Detect which cell encompasses the target text, then output its [X, Y] center coordinate. 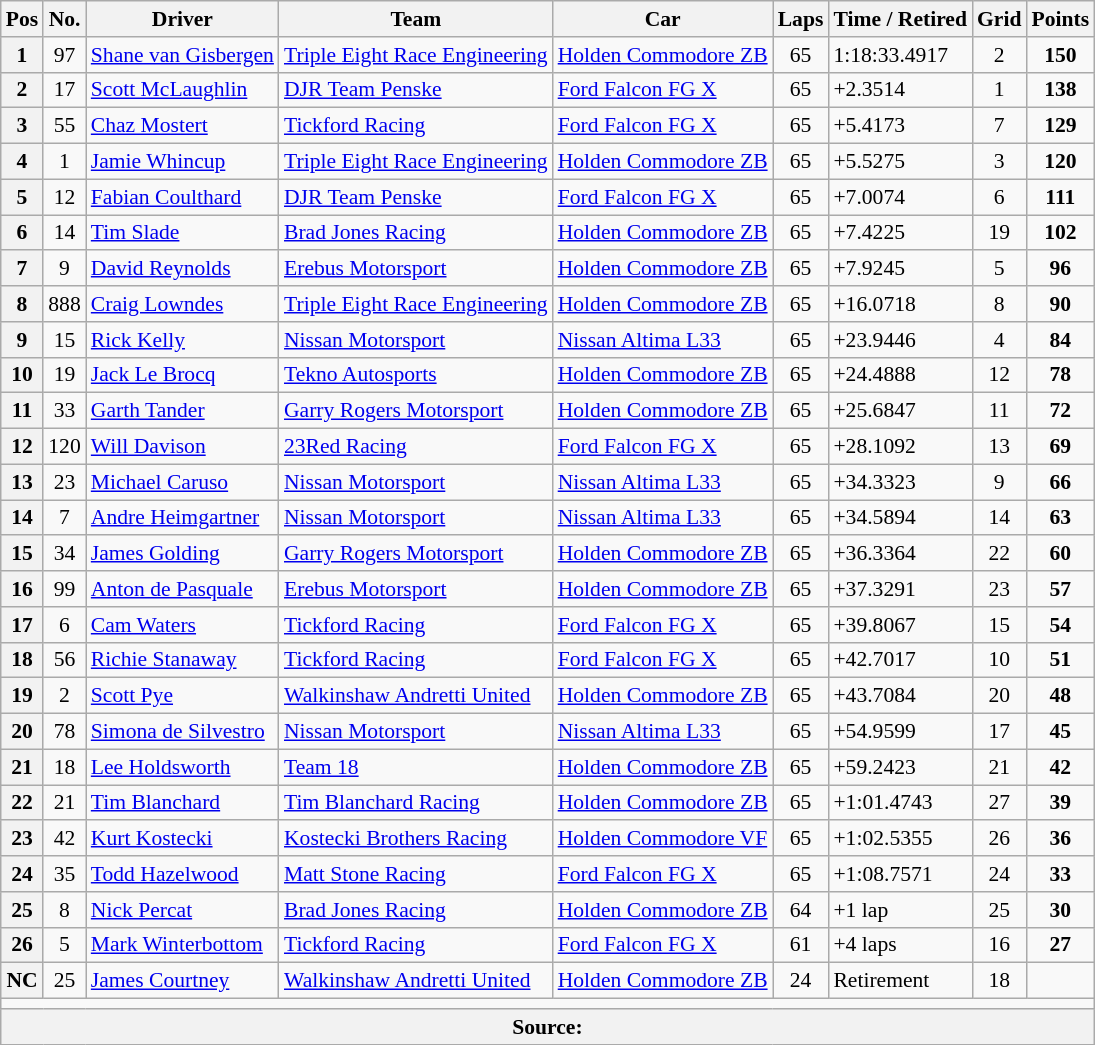
Jamie Whincup [182, 162]
Tim Blanchard [182, 803]
36 [1061, 839]
138 [1061, 90]
84 [1061, 340]
Scott McLaughlin [182, 90]
+43.7084 [900, 696]
Time / Retired [900, 19]
+5.4173 [900, 126]
54 [1061, 625]
+42.7017 [900, 660]
60 [1061, 554]
Chaz Mostert [182, 126]
+37.3291 [900, 589]
69 [1061, 447]
Team [416, 19]
Lee Holdsworth [182, 767]
39 [1061, 803]
30 [1061, 910]
James Courtney [182, 981]
Will Davison [182, 447]
Grid [1000, 19]
Craig Lowndes [182, 304]
66 [1061, 482]
Laps [801, 19]
+34.3323 [900, 482]
64 [801, 910]
Matt Stone Racing [416, 874]
+34.5894 [900, 518]
23Red Racing [416, 447]
Mark Winterbottom [182, 945]
Holden Commodore VF [663, 839]
Scott Pye [182, 696]
56 [64, 660]
48 [1061, 696]
+1:02.5355 [900, 839]
+5.5275 [900, 162]
Rick Kelly [182, 340]
Team 18 [416, 767]
+36.3364 [900, 554]
+7.9245 [900, 269]
Driver [182, 19]
97 [64, 55]
Retirement [900, 981]
Kurt Kostecki [182, 839]
Tim Slade [182, 233]
Garth Tander [182, 411]
+28.1092 [900, 447]
+2.3514 [900, 90]
Nick Percat [182, 910]
Todd Hazelwood [182, 874]
90 [1061, 304]
45 [1061, 732]
Michael Caruso [182, 482]
+1:08.7571 [900, 874]
+1 lap [900, 910]
99 [64, 589]
+1:01.4743 [900, 803]
Points [1061, 19]
Jack Le Brocq [182, 375]
Tekno Autosports [416, 375]
+54.9599 [900, 732]
150 [1061, 55]
57 [1061, 589]
Tim Blanchard Racing [416, 803]
102 [1061, 233]
34 [64, 554]
+23.9446 [900, 340]
+39.8067 [900, 625]
1:18:33.4917 [900, 55]
NC [22, 981]
72 [1061, 411]
Kostecki Brothers Racing [416, 839]
No. [64, 19]
Pos [22, 19]
Fabian Coulthard [182, 197]
+59.2423 [900, 767]
96 [1061, 269]
111 [1061, 197]
David Reynolds [182, 269]
+24.4888 [900, 375]
Car [663, 19]
55 [64, 126]
Source: [548, 1027]
51 [1061, 660]
63 [1061, 518]
129 [1061, 126]
35 [64, 874]
Anton de Pasquale [182, 589]
+16.0718 [900, 304]
James Golding [182, 554]
61 [801, 945]
+7.4225 [900, 233]
Richie Stanaway [182, 660]
Simona de Silvestro [182, 732]
+25.6847 [900, 411]
888 [64, 304]
+7.0074 [900, 197]
Cam Waters [182, 625]
Shane van Gisbergen [182, 55]
Andre Heimgartner [182, 518]
+4 laps [900, 945]
